For the text-containing cell, return its midpoint in (X, Y) coordinate format. 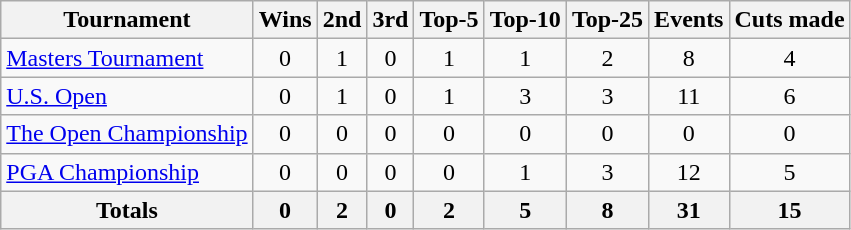
Masters Tournament (127, 58)
PGA Championship (127, 172)
3rd (390, 20)
31 (689, 210)
4 (790, 58)
Cuts made (790, 20)
15 (790, 210)
Events (689, 20)
11 (689, 96)
6 (790, 96)
Top-5 (449, 20)
Tournament (127, 20)
Totals (127, 210)
2nd (342, 20)
The Open Championship (127, 134)
Wins (285, 20)
Top-10 (525, 20)
U.S. Open (127, 96)
12 (689, 172)
Top-25 (607, 20)
